Return (X, Y) of the center of cell containing provided text 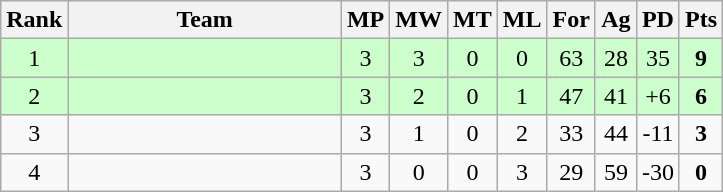
59 (616, 172)
Pts (700, 20)
47 (571, 96)
35 (658, 58)
+6 (658, 96)
-11 (658, 134)
ML (522, 20)
33 (571, 134)
MP (365, 20)
Ag (616, 20)
PD (658, 20)
-30 (658, 172)
41 (616, 96)
28 (616, 58)
MW (419, 20)
MT (473, 20)
29 (571, 172)
6 (700, 96)
For (571, 20)
63 (571, 58)
4 (34, 172)
9 (700, 58)
Rank (34, 20)
Team (205, 20)
44 (616, 134)
